Search for the cell housing the specified text and yield its [x, y] center coordinate. 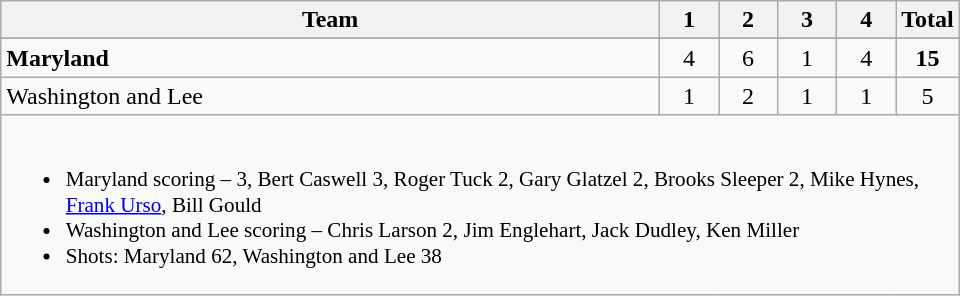
Team [330, 20]
6 [748, 58]
15 [928, 58]
Washington and Lee [330, 96]
Maryland [330, 58]
5 [928, 96]
Total [928, 20]
3 [808, 20]
